Pinpoint the cell where the given text exists, returning its (x, y) midpoint coordinate. 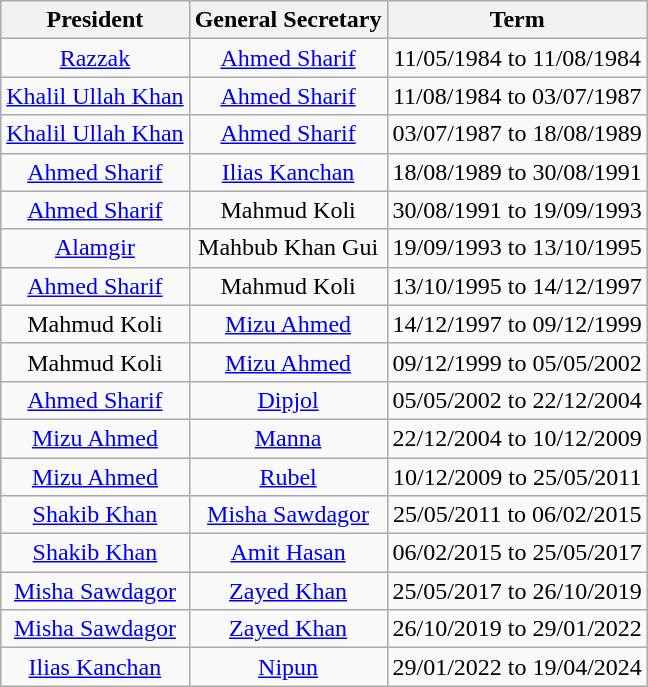
General Secretary (288, 20)
11/08/1984 to 03/07/1987 (517, 96)
Dipjol (288, 400)
05/05/2002 to 22/12/2004 (517, 400)
18/08/1989 to 30/08/1991 (517, 172)
22/12/2004 to 10/12/2009 (517, 438)
14/12/1997 to 09/12/1999 (517, 324)
Alamgir (95, 248)
06/02/2015 to 25/05/2017 (517, 553)
Manna (288, 438)
Mahbub Khan Gui (288, 248)
13/10/1995 to 14/12/1997 (517, 286)
Razzak (95, 58)
26/10/2019 to 29/01/2022 (517, 629)
Term (517, 20)
Amit Hasan (288, 553)
Nipun (288, 667)
19/09/1993 to 13/10/1995 (517, 248)
10/12/2009 to 25/05/2011 (517, 477)
29/01/2022 to 19/04/2024 (517, 667)
President (95, 20)
25/05/2017 to 26/10/2019 (517, 591)
Rubel (288, 477)
03/07/1987 to 18/08/1989 (517, 134)
09/12/1999 to 05/05/2002 (517, 362)
25/05/2011 to 06/02/2015 (517, 515)
11/05/1984 to 11/08/1984 (517, 58)
30/08/1991 to 19/09/1993 (517, 210)
